Return the [X, Y] coordinate for the center point of the cell that contains the specified text.  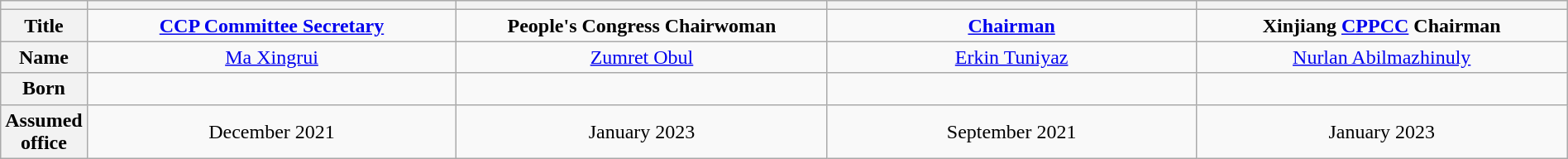
Ma Xingrui [271, 57]
Assumed office [44, 131]
Chairman [1011, 26]
People's Congress Chairwoman [642, 26]
Born [44, 89]
Nurlan Abilmazhinuly [1381, 57]
Name [44, 57]
Zumret Obul [642, 57]
Erkin Tuniyaz [1011, 57]
CCP Committee Secretary [271, 26]
September 2021 [1011, 131]
Title [44, 26]
Xinjiang CPPCC Chairman [1381, 26]
December 2021 [271, 131]
